Detect which cell encompasses the target text, then output its [X, Y] center coordinate. 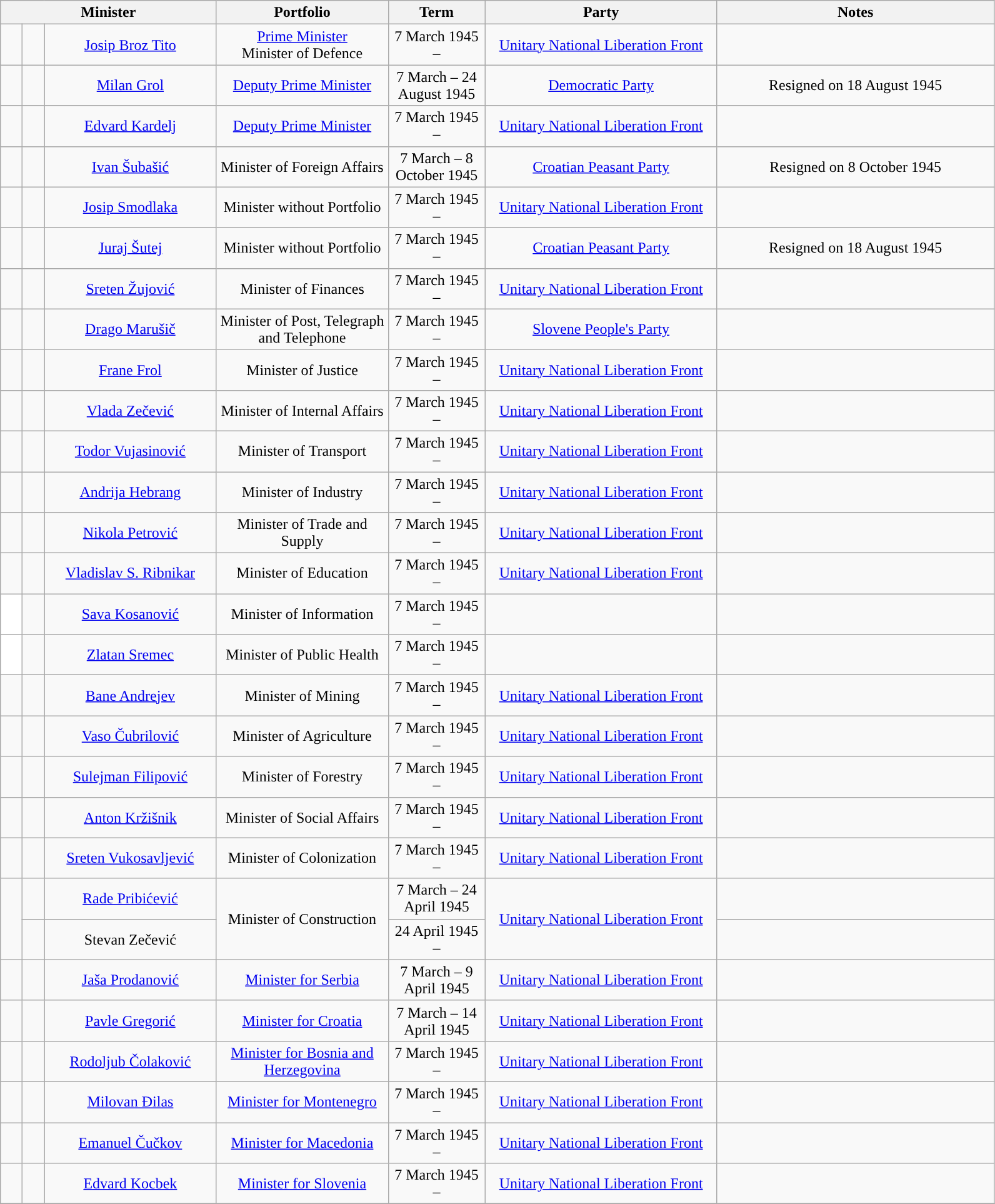
Edvard Kocbek [130, 1184]
Minister of Education [302, 574]
Jaša Prodanović [130, 980]
Minister of Agriculture [302, 736]
7 March – 24 April 1945 [436, 899]
Bane Andrejev [130, 695]
24 April 1945 – [436, 939]
Zlatan Sremec [130, 655]
Minister of Public Health [302, 655]
Minister of Social Affairs [302, 818]
Notes [855, 13]
Minister of Justice [302, 370]
Sreten Vukosavljević [130, 858]
Minister for Croatia [302, 1020]
Todor Vujasinović [130, 451]
Resigned on 8 October 1945 [855, 166]
Sreten Žujović [130, 289]
Drago Marušič [130, 329]
Portfolio [302, 13]
Pavle Gregorić [130, 1020]
Frane Frol [130, 370]
Minister of Information [302, 614]
Minister [109, 13]
Milovan Đilas [130, 1101]
Minister of Transport [302, 451]
Minister for Serbia [302, 980]
Sulejman Filipović [130, 776]
Rodoljub Čolaković [130, 1061]
Minister of Internal Affairs [302, 410]
Minister for Montenegro [302, 1101]
7 March – 8 October 1945 [436, 166]
Term [436, 13]
Vlada Zečević [130, 410]
Ivan Šubašić [130, 166]
Minister for Slovenia [302, 1184]
Josip Broz Tito [130, 45]
Minister of Finances [302, 289]
Juraj Šutej [130, 248]
Josip Smodlaka [130, 208]
Minister for Macedonia [302, 1143]
Minister of Trade and Supply [302, 533]
Slovene People's Party [601, 329]
Democratic Party [601, 85]
7 March – 24 August 1945 [436, 85]
Anton Kržišnik [130, 818]
Emanuel Čučkov [130, 1143]
Vaso Čubrilović [130, 736]
Stevan Zečević [130, 939]
Vladislav S. Ribnikar [130, 574]
Prime MinisterMinister of Defence [302, 45]
Edvard Kardelj [130, 126]
Minister of Mining [302, 695]
Nikola Petrović [130, 533]
Minister of Forestry [302, 776]
Minister of Industry [302, 491]
Minister of Foreign Affairs [302, 166]
7 March – 14 April 1945 [436, 1020]
Andrija Hebrang [130, 491]
Minister of Post, Telegraph and Telephone [302, 329]
Milan Grol [130, 85]
Minister of Colonization [302, 858]
Party [601, 13]
Rade Pribićević [130, 899]
Minister of Construction [302, 919]
7 March – 9 April 1945 [436, 980]
Minister for Bosnia and Herzegovina [302, 1061]
Sava Kosanović [130, 614]
